Find where the given text appears and provide that cell's center as [x, y] coordinate. 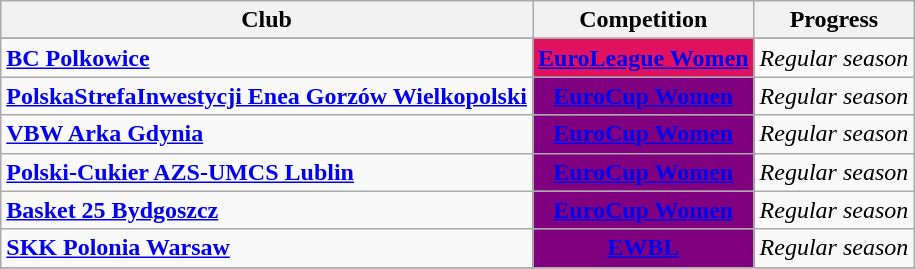
Basket 25 Bydgoszcz [267, 210]
SKK Polonia Warsaw [267, 248]
EuroLeague Women [643, 58]
VBW Arka Gdynia [267, 134]
Polski-Cukier AZS-UMCS Lublin [267, 172]
Club [267, 20]
Competition [643, 20]
BC Polkowice [267, 58]
Progress [834, 20]
PolskaStrefaInwestycji Enea Gorzów Wielkopolski [267, 96]
EWBL [643, 248]
